From the cell containing the given text, extract its center point as (x, y) coordinate. 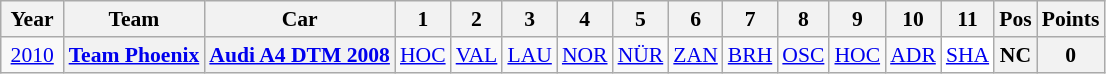
OSC (803, 55)
NOR (585, 55)
10 (913, 19)
6 (695, 19)
ZAN (695, 55)
2010 (32, 55)
2 (477, 19)
Team (134, 19)
Year (32, 19)
BRH (750, 55)
ADR (913, 55)
Audi A4 DTM 2008 (300, 55)
NC (1016, 55)
SHA (968, 55)
4 (585, 19)
3 (529, 19)
Car (300, 19)
1 (423, 19)
NÜR (641, 55)
9 (857, 19)
Pos (1016, 19)
Points (1071, 19)
8 (803, 19)
11 (968, 19)
0 (1071, 55)
Team Phoenix (134, 55)
VAL (477, 55)
5 (641, 19)
LAU (529, 55)
7 (750, 19)
